Pinpoint the cell where the given text exists, returning its (x, y) midpoint coordinate. 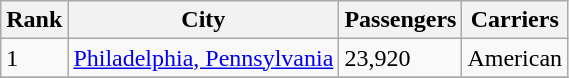
Philadelphia, Pennsylvania (204, 58)
Carriers (515, 20)
1 (34, 58)
City (204, 20)
23,920 (400, 58)
Passengers (400, 20)
Rank (34, 20)
American (515, 58)
